Extract the (X, Y) coordinate from the center of the cell holding the provided text.  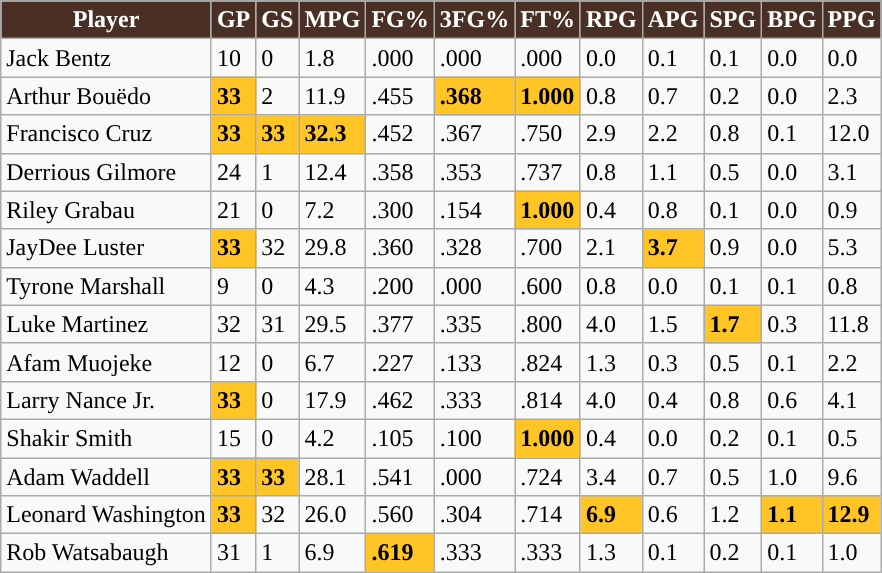
.750 (548, 134)
2.3 (852, 96)
.133 (474, 362)
FG% (400, 20)
.724 (548, 477)
FT% (548, 20)
1.5 (673, 324)
32.3 (332, 134)
.200 (400, 286)
Arthur Bouëdo (106, 96)
.700 (548, 248)
.300 (400, 210)
.619 (400, 553)
.105 (400, 438)
.455 (400, 96)
APG (673, 20)
.328 (474, 248)
.800 (548, 324)
.227 (400, 362)
29.8 (332, 248)
.600 (548, 286)
.367 (474, 134)
.452 (400, 134)
.541 (400, 477)
.560 (400, 515)
RPG (611, 20)
26.0 (332, 515)
29.5 (332, 324)
7.2 (332, 210)
.335 (474, 324)
Riley Grabau (106, 210)
.377 (400, 324)
Player (106, 20)
15 (233, 438)
Tyrone Marshall (106, 286)
4.1 (852, 400)
.814 (548, 400)
3FG% (474, 20)
.714 (548, 515)
2.9 (611, 134)
Jack Bentz (106, 58)
.304 (474, 515)
Afam Muojeke (106, 362)
GP (233, 20)
.360 (400, 248)
12 (233, 362)
24 (233, 172)
Adam Waddell (106, 477)
11.8 (852, 324)
1.7 (733, 324)
Shakir Smith (106, 438)
9 (233, 286)
21 (233, 210)
6.7 (332, 362)
28.1 (332, 477)
9.6 (852, 477)
Francisco Cruz (106, 134)
3.4 (611, 477)
Luke Martinez (106, 324)
.824 (548, 362)
2.1 (611, 248)
.368 (474, 96)
Larry Nance Jr. (106, 400)
Derrious Gilmore (106, 172)
.100 (474, 438)
3.1 (852, 172)
4.2 (332, 438)
.154 (474, 210)
1.2 (733, 515)
4.3 (332, 286)
5.3 (852, 248)
12.0 (852, 134)
BPG (792, 20)
3.7 (673, 248)
.737 (548, 172)
2 (278, 96)
MPG (332, 20)
Rob Watsabaugh (106, 553)
11.9 (332, 96)
17.9 (332, 400)
12.9 (852, 515)
Leonard Washington (106, 515)
.462 (400, 400)
.353 (474, 172)
GS (278, 20)
1.8 (332, 58)
JayDee Luster (106, 248)
SPG (733, 20)
PPG (852, 20)
.358 (400, 172)
12.4 (332, 172)
10 (233, 58)
